From the cell containing the given text, extract its center point as (x, y) coordinate. 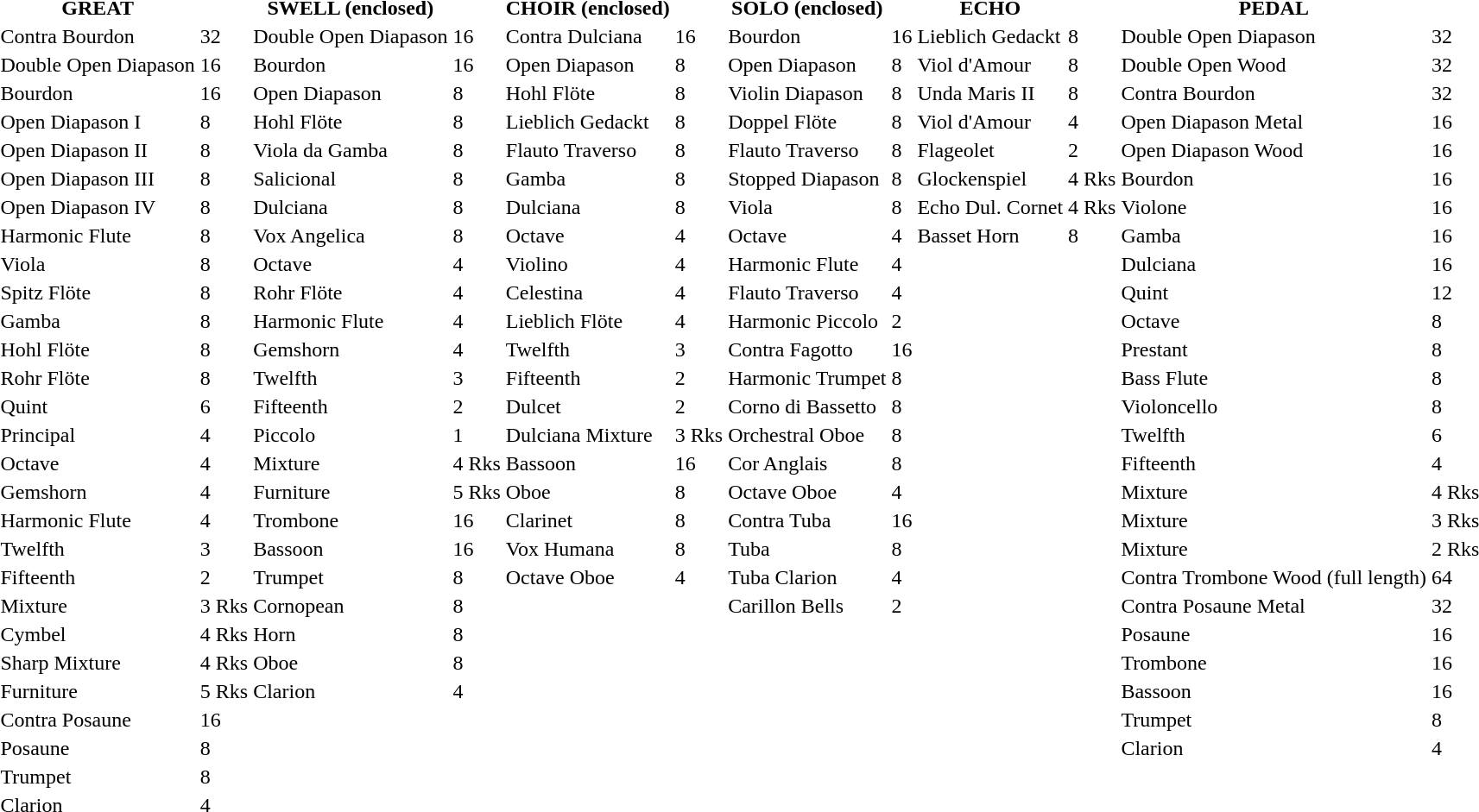
Clarinet (587, 520)
Horn (351, 634)
Harmonic Trumpet (807, 378)
Contra Tuba (807, 520)
Dulcet (587, 406)
Piccolo (351, 435)
Contra Posaune Metal (1274, 606)
Carillon Bells (807, 606)
Corno di Bassetto (807, 406)
Gemshorn (351, 349)
Basset Horn (990, 236)
Glockenspiel (990, 179)
Double Open Wood (1274, 65)
Unda Maris II (990, 93)
Cor Anglais (807, 463)
Viola da Gamba (351, 150)
Furniture (351, 492)
6 (224, 406)
Violin Diapason (807, 93)
Contra Bourdon (1274, 93)
Violone (1274, 207)
Orchestral Oboe (807, 435)
Violoncello (1274, 406)
32 (224, 36)
Vox Angelica (351, 236)
Violino (587, 264)
Open Diapason Metal (1274, 122)
Tuba Clarion (807, 577)
1 (477, 435)
Salicional (351, 179)
Vox Humana (587, 549)
Contra Fagotto (807, 349)
Echo Dul. Cornet (990, 207)
Quint (1274, 293)
Cornopean (351, 606)
Contra Dulciana (587, 36)
Stopped Diapason (807, 179)
Rohr Flöte (351, 293)
Tuba (807, 549)
Harmonic Piccolo (807, 321)
Viola (807, 207)
Bass Flute (1274, 378)
Dulciana Mixture (587, 435)
Doppel Flöte (807, 122)
Celestina (587, 293)
Prestant (1274, 349)
Posaune (1274, 634)
Lieblich Flöte (587, 321)
Contra Trombone Wood (full length) (1274, 577)
Flageolet (990, 150)
Open Diapason Wood (1274, 150)
